Determine the (x, y) coordinate at the center of the cell enclosing the given text.  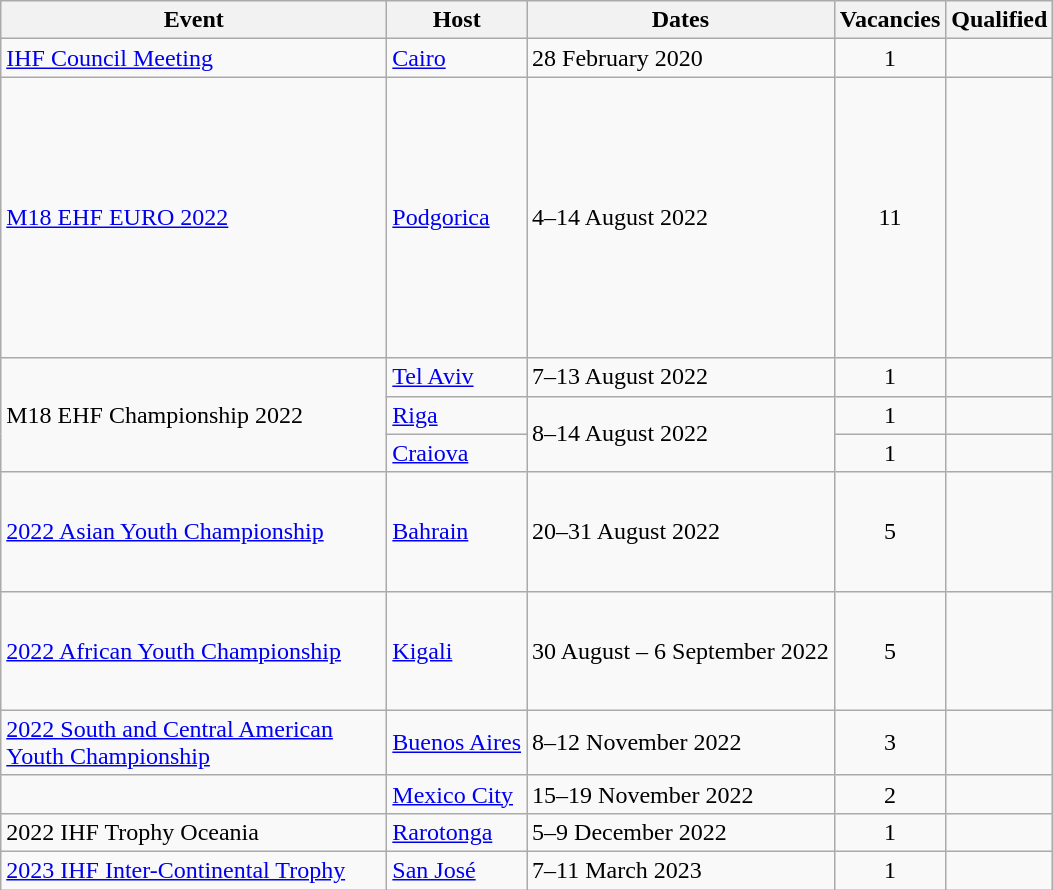
7–11 March 2023 (681, 870)
2 (890, 794)
8–12 November 2022 (681, 742)
Kigali (457, 650)
11 (890, 218)
Event (194, 20)
Dates (681, 20)
Bahrain (457, 532)
3 (890, 742)
2022 African Youth Championship (194, 650)
Rarotonga (457, 832)
M18 EHF Championship 2022 (194, 415)
Vacancies (890, 20)
Riga (457, 415)
2022 IHF Trophy Oceania (194, 832)
Qualified (1000, 20)
2022 Asian Youth Championship (194, 532)
15–19 November 2022 (681, 794)
5–9 December 2022 (681, 832)
Craiova (457, 453)
Buenos Aires (457, 742)
Mexico City (457, 794)
IHF Council Meeting (194, 58)
Cairo (457, 58)
2023 IHF Inter-Continental Trophy (194, 870)
Host (457, 20)
Tel Aviv (457, 377)
Podgorica (457, 218)
8–14 August 2022 (681, 434)
30 August – 6 September 2022 (681, 650)
20–31 August 2022 (681, 532)
San José (457, 870)
2022 South and Central American Youth Championship (194, 742)
M18 EHF EURO 2022 (194, 218)
28 February 2020 (681, 58)
4–14 August 2022 (681, 218)
7–13 August 2022 (681, 377)
